Pinpoint the cell where the given text exists, returning its [x, y] midpoint coordinate. 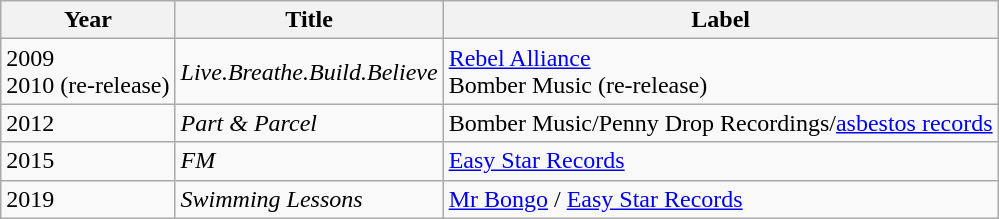
Title [309, 20]
2019 [88, 199]
Bomber Music/Penny Drop Recordings/asbestos records [720, 123]
FM [309, 161]
2015 [88, 161]
Part & Parcel [309, 123]
2012 [88, 123]
Label [720, 20]
Easy Star Records [720, 161]
20092010 (re-release) [88, 72]
Rebel AllianceBomber Music (re-release) [720, 72]
Live.Breathe.Build.Believe [309, 72]
Swimming Lessons [309, 199]
Mr Bongo / Easy Star Records [720, 199]
Year [88, 20]
